Scan for the cell matching the given text and deliver its (x, y) coordinate at center. 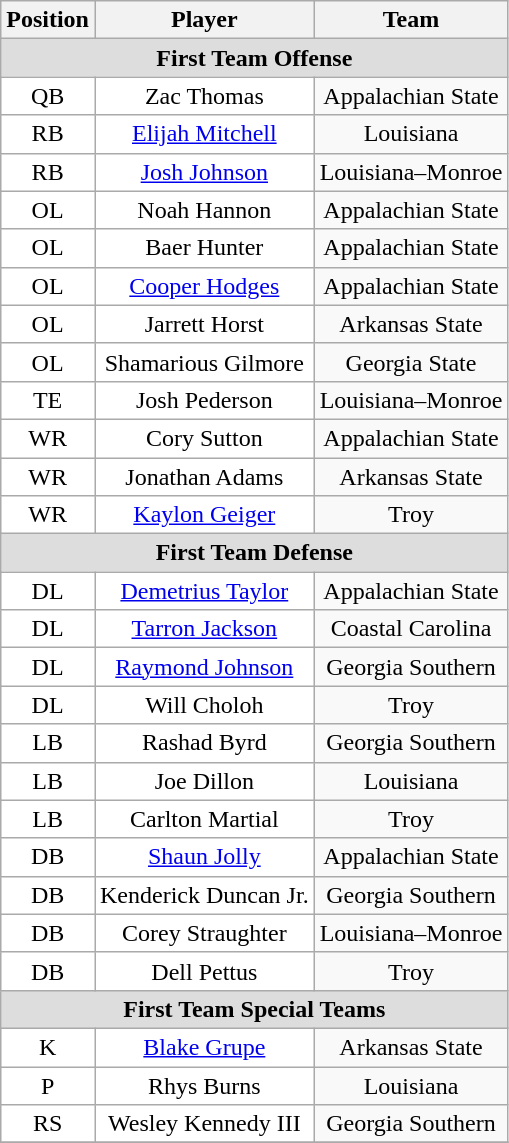
Rhys Burns (204, 1085)
Rashad Byrd (204, 743)
Tarron Jackson (204, 629)
RS (48, 1124)
Josh Pederson (204, 400)
Jarrett Horst (204, 324)
Corey Straughter (204, 933)
Josh Johnson (204, 172)
Blake Grupe (204, 1047)
Raymond Johnson (204, 667)
Wesley Kennedy III (204, 1124)
TE (48, 400)
Position (48, 20)
K (48, 1047)
First Team Special Teams (254, 1009)
Noah Hannon (204, 210)
QB (48, 96)
Kenderick Duncan Jr. (204, 895)
Cooper Hodges (204, 286)
Demetrius Taylor (204, 591)
Baer Hunter (204, 248)
Team (411, 20)
Player (204, 20)
Will Choloh (204, 705)
Elijah Mitchell (204, 134)
Jonathan Adams (204, 477)
Kaylon Geiger (204, 515)
Georgia State (411, 362)
Coastal Carolina (411, 629)
First Team Offense (254, 58)
Joe Dillon (204, 781)
Shaun Jolly (204, 857)
Carlton Martial (204, 819)
Zac Thomas (204, 96)
P (48, 1085)
Cory Sutton (204, 438)
Shamarious Gilmore (204, 362)
First Team Defense (254, 553)
Dell Pettus (204, 971)
